From the cell containing the given text, extract its center point as [x, y] coordinate. 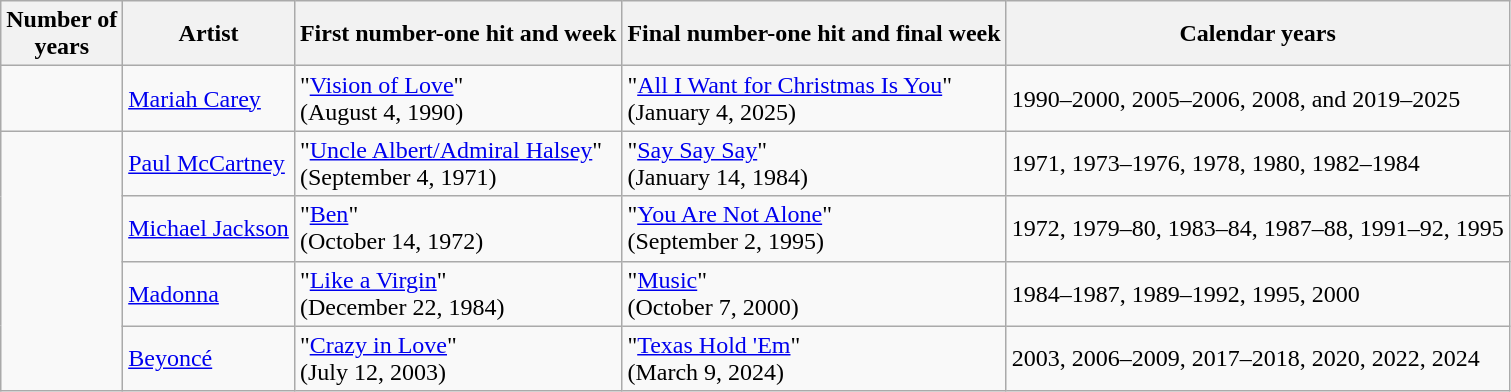
"Like a Virgin"(December 22, 1984) [458, 294]
Final number-one hit and final week [814, 34]
1990–2000, 2005–2006, 2008, and 2019–2025 [1258, 98]
Mariah Carey [209, 98]
1971, 1973–1976, 1978, 1980, 1982–1984 [1258, 164]
Beyoncé [209, 358]
Number of years [62, 34]
"Ben"(October 14, 1972) [458, 228]
"Texas Hold 'Em" (March 9, 2024) [814, 358]
"Vision of Love" (August 4, 1990) [458, 98]
"Crazy in Love"(July 12, 2003) [458, 358]
"Uncle Albert/Admiral Halsey"(September 4, 1971) [458, 164]
Michael Jackson [209, 228]
"Say Say Say" (January 14, 1984) [814, 164]
Artist [209, 34]
Calendar years [1258, 34]
Madonna [209, 294]
Paul McCartney [209, 164]
"Music" (October 7, 2000) [814, 294]
"You Are Not Alone" (September 2, 1995) [814, 228]
2003, 2006–2009, 2017–2018, 2020, 2022, 2024 [1258, 358]
1972, 1979–80, 1983–84, 1987–88, 1991–92, 1995 [1258, 228]
1984–1987, 1989–1992, 1995, 2000 [1258, 294]
"All I Want for Christmas Is You" (January 4, 2025) [814, 98]
First number-one hit and week [458, 34]
